Capture the cell that displays the provided text and extract its (x, y) central coordinate. 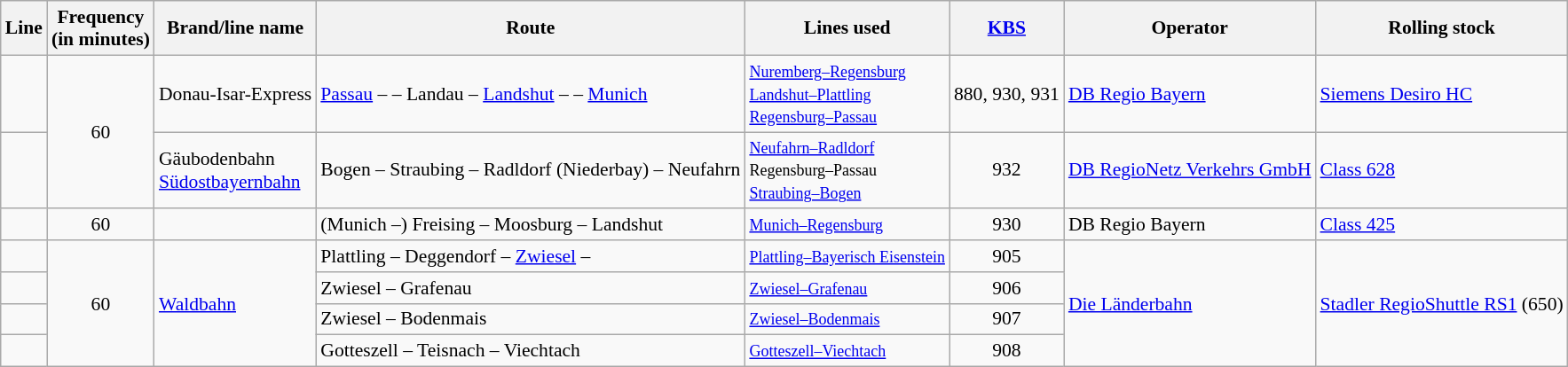
Neufahrn–RadldorfRegensburg–PassauStraubing–Bogen (847, 170)
Waldbahn (235, 303)
Route (531, 28)
Plattling–Bayerisch Eisenstein (847, 256)
Nuremberg–RegensburgLandshut–PlattlingRegensburg–Passau (847, 94)
Siemens Desiro HC (1442, 94)
Passau – – Landau – Landshut – – Munich (531, 94)
Operator (1190, 28)
908 (1006, 351)
Donau-Isar-Express (235, 94)
Gotteszell–Viechtach (847, 351)
DB RegioNetz Verkehrs GmbH (1190, 170)
Class 628 (1442, 170)
Lines used (847, 28)
Munich–Regensburg (847, 225)
Line (24, 28)
Brand/line name (235, 28)
Zwiesel–Grafenau (847, 288)
Bogen – Straubing – Radldorf (Niederbay) – Neufahrn (531, 170)
Zwiesel – Grafenau (531, 288)
Stadler RegioShuttle RS1 (650) (1442, 303)
Die Länderbahn (1190, 303)
930 (1006, 225)
880, 930, 931 (1006, 94)
Frequency(in minutes) (101, 28)
Gotteszell – Teisnach – Viechtach (531, 351)
905 (1006, 256)
932 (1006, 170)
Class 425 (1442, 225)
(Munich –) Freising – Moosburg – Landshut (531, 225)
Zwiesel – Bodenmais (531, 319)
Rolling stock (1442, 28)
GäubodenbahnSüdostbayernbahn (235, 170)
906 (1006, 288)
907 (1006, 319)
KBS (1006, 28)
Plattling – Deggendorf – Zwiesel – (531, 256)
Zwiesel–Bodenmais (847, 319)
